For the text-containing cell, return its midpoint in (x, y) coordinate format. 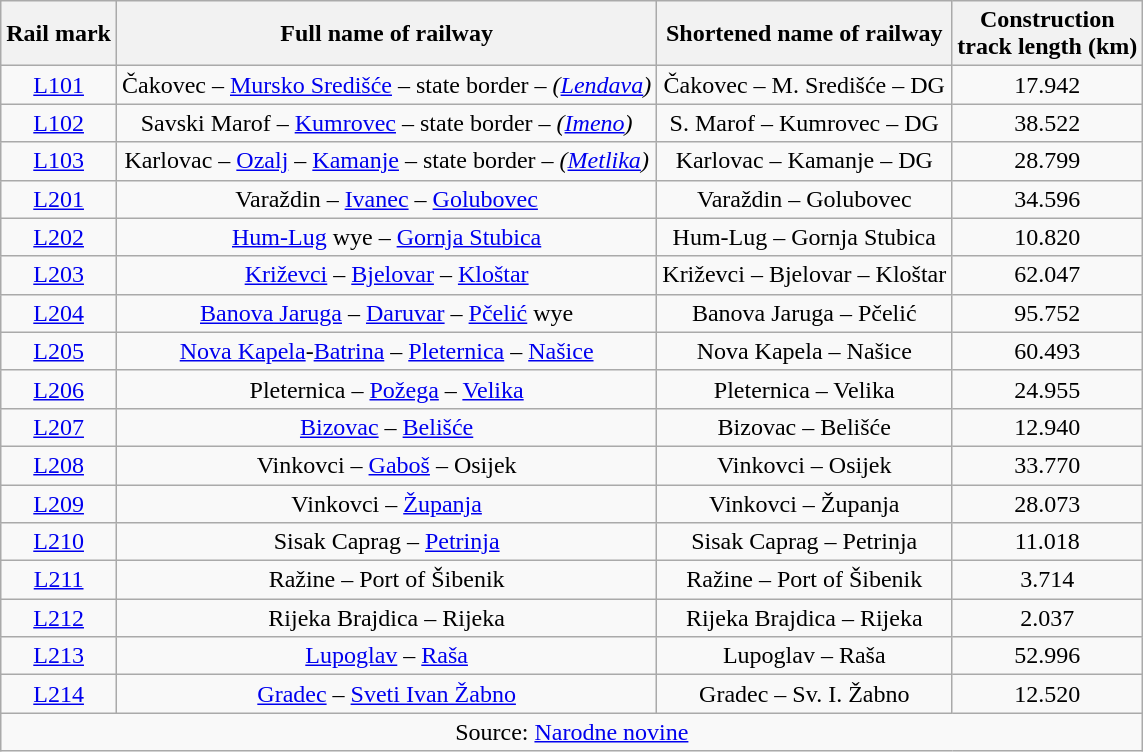
Rail mark (59, 34)
38.522 (1048, 123)
24.955 (1048, 389)
11.018 (1048, 542)
Karlovac – Kamanje – DG (804, 161)
Full name of railway (386, 34)
34.596 (1048, 199)
Banova Jaruga – Pčelić (804, 313)
Varaždin – Ivanec – Golubovec (386, 199)
Shortened name of railway (804, 34)
95.752 (1048, 313)
Čakovec – Mursko Središće – state border – (Lendava) (386, 85)
L211 (59, 580)
L213 (59, 656)
L204 (59, 313)
Varaždin – Golubovec (804, 199)
Banova Jaruga – Daruvar – Pčelić wye (386, 313)
L210 (59, 542)
L207 (59, 427)
28.073 (1048, 503)
12.520 (1048, 694)
12.940 (1048, 427)
28.799 (1048, 161)
L206 (59, 389)
Source: Narodne novine (572, 732)
L209 (59, 503)
Gradec – Sv. I. Žabno (804, 694)
Gradec – Sveti Ivan Žabno (386, 694)
Karlovac – Ozalj – Kamanje – state border – (Metlika) (386, 161)
L203 (59, 275)
52.996 (1048, 656)
Hum-Lug wye – Gornja Stubica (386, 237)
Pleternica – Velika (804, 389)
L214 (59, 694)
L208 (59, 465)
Nova Kapela-Batrina – Pleternica – Našice (386, 351)
L201 (59, 199)
Constructiontrack length (km) (1048, 34)
Vinkovci – Gaboš – Osijek (386, 465)
33.770 (1048, 465)
10.820 (1048, 237)
Vinkovci – Osijek (804, 465)
S. Marof – Kumrovec – DG (804, 123)
Nova Kapela – Našice (804, 351)
60.493 (1048, 351)
L212 (59, 618)
Hum-Lug – Gornja Stubica (804, 237)
Savski Marof – Kumrovec – state border – (Imeno) (386, 123)
L101 (59, 85)
L202 (59, 237)
L102 (59, 123)
L103 (59, 161)
Čakovec – M. Središće – DG (804, 85)
3.714 (1048, 580)
Pleternica – Požega – Velika (386, 389)
L205 (59, 351)
17.942 (1048, 85)
62.047 (1048, 275)
2.037 (1048, 618)
